Capture the cell that displays the provided text and extract its (X, Y) central coordinate. 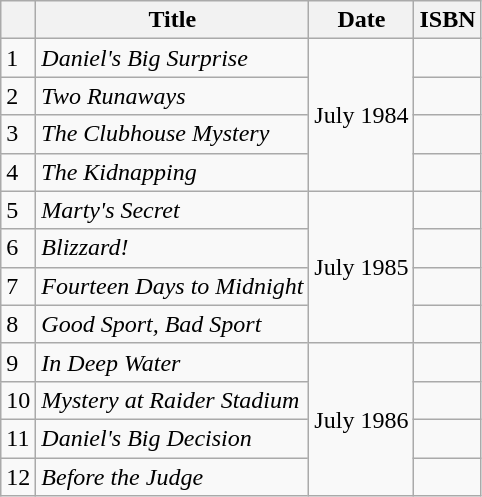
3 (18, 134)
The Kidnapping (172, 172)
Mystery at Raider Stadium (172, 400)
July 1984 (362, 115)
5 (18, 210)
Title (172, 20)
8 (18, 324)
4 (18, 172)
The Clubhouse Mystery (172, 134)
Fourteen Days to Midnight (172, 286)
12 (18, 477)
6 (18, 248)
9 (18, 362)
In Deep Water (172, 362)
Daniel's Big Surprise (172, 58)
11 (18, 438)
10 (18, 400)
Before the Judge (172, 477)
2 (18, 96)
Two Runaways (172, 96)
ISBN (448, 20)
Good Sport, Bad Sport (172, 324)
Marty's Secret (172, 210)
1 (18, 58)
Daniel's Big Decision (172, 438)
Blizzard! (172, 248)
July 1986 (362, 419)
7 (18, 286)
Date (362, 20)
July 1985 (362, 267)
